Detect which cell encompasses the target text, then output its [X, Y] center coordinate. 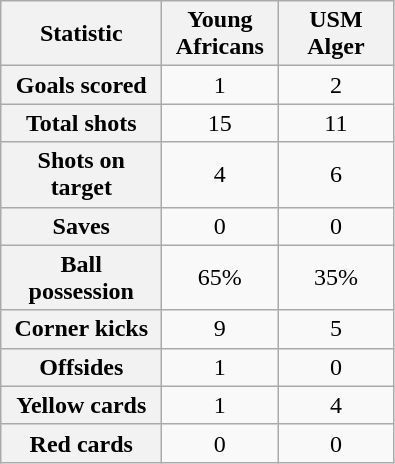
5 [336, 329]
15 [220, 123]
Corner kicks [82, 329]
Offsides [82, 367]
6 [336, 174]
11 [336, 123]
2 [336, 85]
65% [220, 278]
USM Alger [336, 34]
Ball possession [82, 278]
Shots on target [82, 174]
Total shots [82, 123]
9 [220, 329]
Saves [82, 226]
35% [336, 278]
Yellow cards [82, 405]
Statistic [82, 34]
Young Africans [220, 34]
Red cards [82, 443]
Goals scored [82, 85]
